Find where the given text appears and provide that cell's center as (x, y) coordinate. 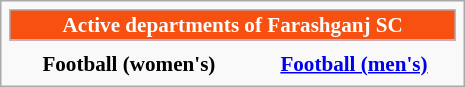
Active departments of Farashganj SC (232, 25)
Football (men's) (354, 63)
Football (women's) (129, 63)
